Provide the [x, y] coordinate of the cell's center where the given text is located.  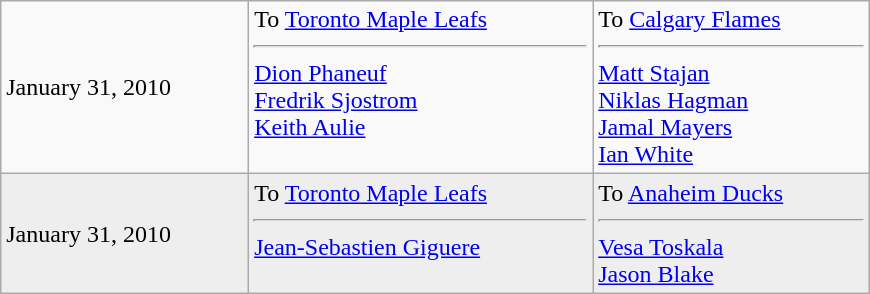
To Calgary FlamesMatt StajanNiklas HagmanJamal MayersIan White [732, 88]
To Anaheim DucksVesa ToskalaJason Blake [732, 234]
To Toronto Maple LeafsJean-Sebastien Giguere [421, 234]
To Toronto Maple LeafsDion PhaneufFredrik SjostromKeith Aulie [421, 88]
